Extract the (X, Y) coordinate from the center of the cell holding the provided text.  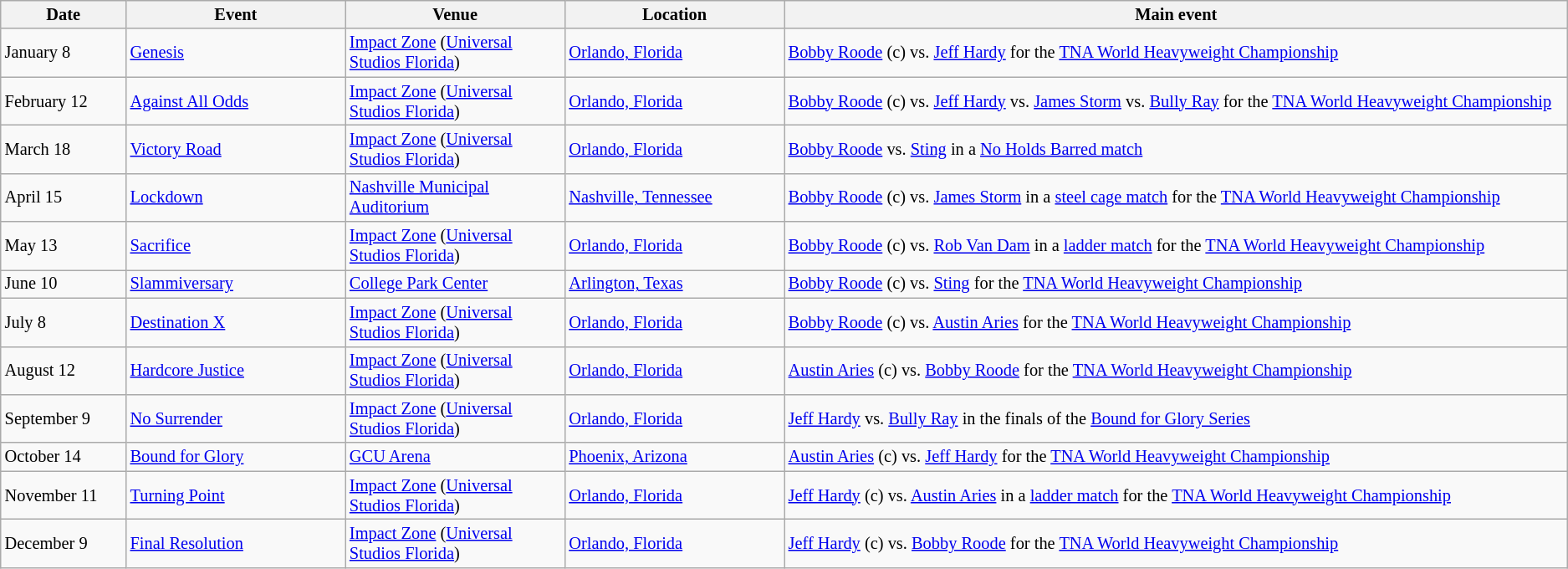
May 13 (64, 246)
August 12 (64, 371)
Bound for Glory (236, 457)
Final Resolution (236, 543)
Bobby Roode (c) vs. Rob Van Dam in a ladder match for the TNA World Heavyweight Championship (1176, 246)
Phoenix, Arizona (674, 457)
Jeff Hardy (c) vs. Bobby Roode for the TNA World Heavyweight Championship (1176, 543)
Lockdown (236, 197)
Nashville, Tennessee (674, 197)
Nashville Municipal Auditorium (455, 197)
Slammiversary (236, 284)
Turning Point (236, 495)
Destination X (236, 322)
Austin Aries (c) vs. Bobby Roode for the TNA World Heavyweight Championship (1176, 371)
July 8 (64, 322)
January 8 (64, 53)
Bobby Roode (c) vs. Austin Aries for the TNA World Heavyweight Championship (1176, 322)
Victory Road (236, 149)
April 15 (64, 197)
College Park Center (455, 284)
Hardcore Justice (236, 371)
Event (236, 14)
Sacrifice (236, 246)
Jeff Hardy (c) vs. Austin Aries in a ladder match for the TNA World Heavyweight Championship (1176, 495)
Date (64, 14)
Main event (1176, 14)
Bobby Roode (c) vs. Jeff Hardy vs. James Storm vs. Bully Ray for the TNA World Heavyweight Championship (1176, 101)
Location (674, 14)
June 10 (64, 284)
Against All Odds (236, 101)
Bobby Roode vs. Sting in a No Holds Barred match (1176, 149)
December 9 (64, 543)
GCU Arena (455, 457)
Austin Aries (c) vs. Jeff Hardy for the TNA World Heavyweight Championship (1176, 457)
Genesis (236, 53)
March 18 (64, 149)
Bobby Roode (c) vs. Jeff Hardy for the TNA World Heavyweight Championship (1176, 53)
Bobby Roode (c) vs. James Storm in a steel cage match for the TNA World Heavyweight Championship (1176, 197)
Arlington, Texas (674, 284)
February 12 (64, 101)
No Surrender (236, 418)
Venue (455, 14)
Jeff Hardy vs. Bully Ray in the finals of the Bound for Glory Series (1176, 418)
October 14 (64, 457)
Bobby Roode (c) vs. Sting for the TNA World Heavyweight Championship (1176, 284)
September 9 (64, 418)
November 11 (64, 495)
